Detect which cell encompasses the target text, then output its [X, Y] center coordinate. 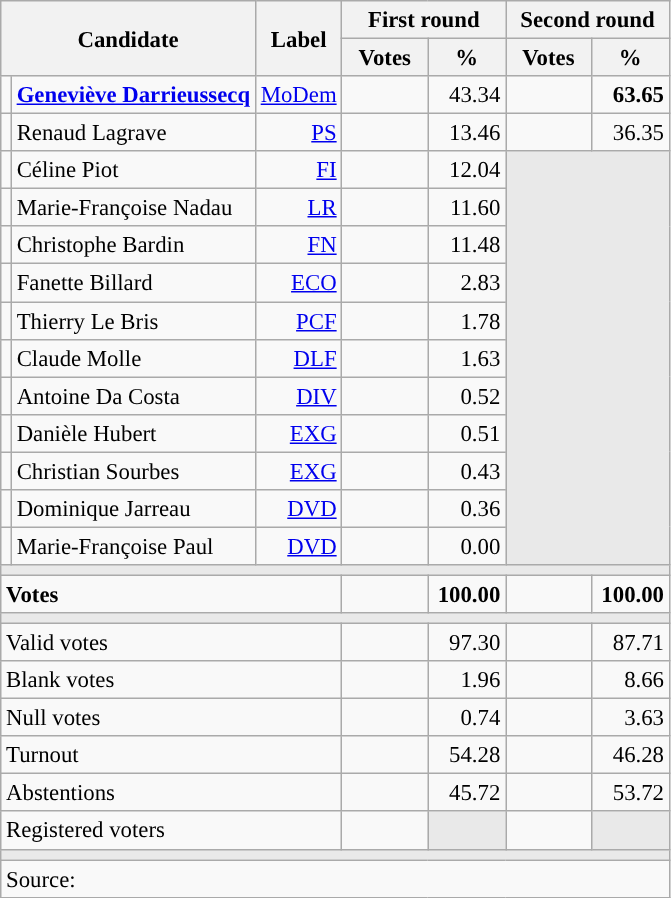
0.52 [467, 396]
87.71 [630, 643]
0.36 [467, 509]
DLF [298, 358]
Thierry Le Bris [133, 321]
0.51 [467, 433]
MoDem [298, 95]
First round [424, 20]
Abstentions [172, 793]
54.28 [467, 755]
Christophe Bardin [133, 245]
PCF [298, 321]
36.35 [630, 133]
1.63 [467, 358]
1.96 [467, 680]
PS [298, 133]
0.43 [467, 471]
Marie-Françoise Nadau [133, 208]
Geneviève Darrieussecq [133, 95]
11.60 [467, 208]
Dominique Jarreau [133, 509]
Fanette Billard [133, 283]
LR [298, 208]
63.65 [630, 95]
Renaud Lagrave [133, 133]
2.83 [467, 283]
Antoine Da Costa [133, 396]
Second round [588, 20]
Source: [336, 879]
11.48 [467, 245]
Candidate [128, 38]
Registered voters [172, 831]
Blank votes [172, 680]
0.74 [467, 718]
1.78 [467, 321]
Label [298, 38]
FN [298, 245]
Null votes [172, 718]
0.00 [467, 546]
43.34 [467, 95]
Valid votes [172, 643]
Marie-Françoise Paul [133, 546]
ECO [298, 283]
45.72 [467, 793]
97.30 [467, 643]
12.04 [467, 170]
3.63 [630, 718]
8.66 [630, 680]
53.72 [630, 793]
DIV [298, 396]
Danièle Hubert [133, 433]
Christian Sourbes [133, 471]
46.28 [630, 755]
Céline Piot [133, 170]
13.46 [467, 133]
Claude Molle [133, 358]
FI [298, 170]
Turnout [172, 755]
